Search for the cell housing the specified text and yield its [X, Y] center coordinate. 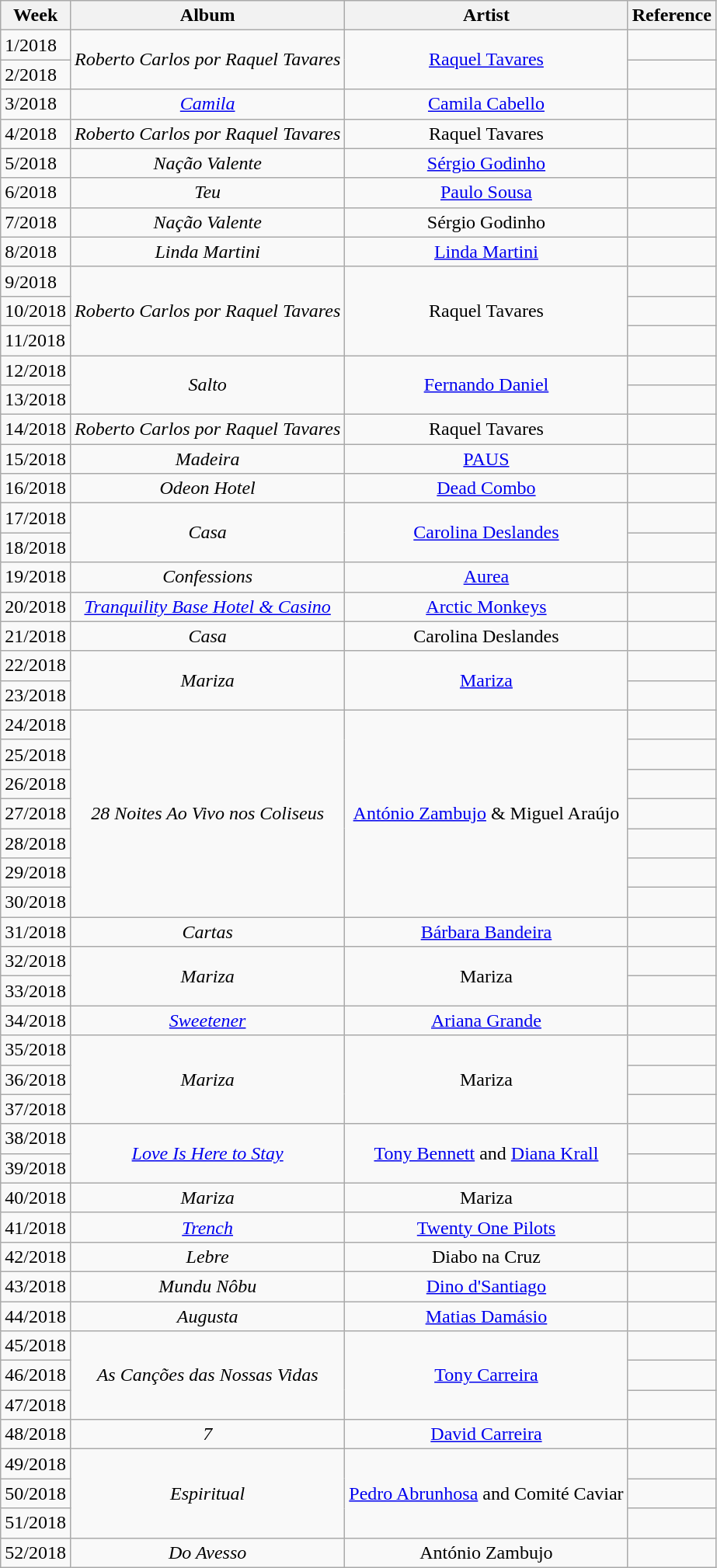
Madeira [207, 459]
29/2018 [36, 873]
44/2018 [36, 1316]
14/2018 [36, 429]
Twenty One Pilots [486, 1227]
43/2018 [36, 1286]
Teu [207, 193]
26/2018 [36, 784]
Reference [671, 16]
Salto [207, 385]
48/2018 [36, 1434]
17/2018 [36, 518]
As Canções das Nossas Vidas [207, 1375]
1/2018 [36, 45]
39/2018 [36, 1168]
Artist [486, 16]
Confessions [207, 577]
Dead Combo [486, 488]
42/2018 [36, 1257]
Tony Carreira [486, 1375]
PAUS [486, 459]
António Zambujo [486, 1552]
Diabo na Cruz [486, 1257]
Cartas [207, 932]
Dino d'Santiago [486, 1286]
12/2018 [36, 370]
27/2018 [36, 813]
Bárbara Bandeira [486, 932]
21/2018 [36, 636]
19/2018 [36, 577]
Album [207, 16]
24/2018 [36, 725]
Camila [207, 104]
22/2018 [36, 666]
35/2018 [36, 1050]
45/2018 [36, 1346]
25/2018 [36, 754]
46/2018 [36, 1375]
10/2018 [36, 311]
41/2018 [36, 1227]
Love Is Here to Stay [207, 1153]
Pedro Abrunhosa and Comité Caviar [486, 1493]
50/2018 [36, 1493]
31/2018 [36, 932]
Arctic Monkeys [486, 607]
Week [36, 16]
Augusta [207, 1316]
Tony Bennett and Diana Krall [486, 1153]
36/2018 [36, 1080]
9/2018 [36, 281]
47/2018 [36, 1405]
6/2018 [36, 193]
38/2018 [36, 1139]
Tranquility Base Hotel & Casino [207, 607]
8/2018 [36, 252]
Odeon Hotel [207, 488]
28/2018 [36, 843]
3/2018 [36, 104]
33/2018 [36, 991]
7 [207, 1434]
Paulo Sousa [486, 193]
Matias Damásio [486, 1316]
18/2018 [36, 548]
37/2018 [36, 1109]
António Zambujo & Miguel Araújo [486, 813]
Do Avesso [207, 1552]
52/2018 [36, 1552]
28 Noites Ao Vivo nos Coliseus [207, 813]
30/2018 [36, 902]
5/2018 [36, 163]
Trench [207, 1227]
40/2018 [36, 1198]
49/2018 [36, 1464]
13/2018 [36, 400]
20/2018 [36, 607]
Fernando Daniel [486, 385]
Aurea [486, 577]
2/2018 [36, 75]
7/2018 [36, 222]
32/2018 [36, 961]
4/2018 [36, 134]
11/2018 [36, 340]
16/2018 [36, 488]
Camila Cabello [486, 104]
23/2018 [36, 695]
Ariana Grande [486, 1020]
Espiritual [207, 1493]
Sweetener [207, 1020]
34/2018 [36, 1020]
David Carreira [486, 1434]
Lebre [207, 1257]
51/2018 [36, 1523]
Mundu Nôbu [207, 1286]
15/2018 [36, 459]
